Extract the (x, y) coordinate from the center of the cell holding the provided text.  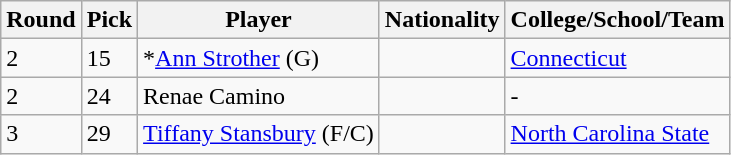
Player (259, 20)
15 (109, 58)
29 (109, 134)
3 (41, 134)
*Ann Strother (G) (259, 58)
Nationality (442, 20)
24 (109, 96)
- (618, 96)
North Carolina State (618, 134)
Tiffany Stansbury (F/C) (259, 134)
Renae Camino (259, 96)
Pick (109, 20)
College/School/Team (618, 20)
Round (41, 20)
Connecticut (618, 58)
